Determine the (X, Y) coordinate at the center of the cell enclosing the given text.  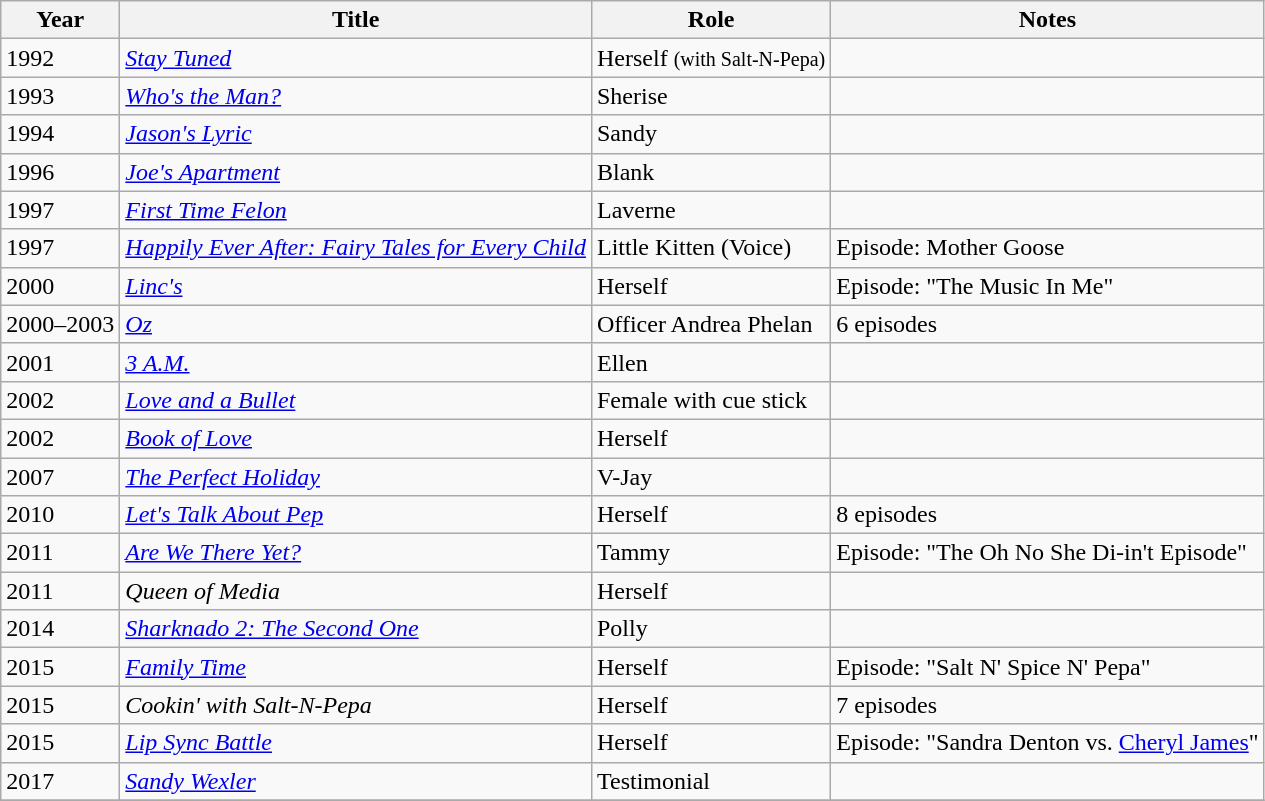
Oz (356, 324)
Officer Andrea Phelan (710, 324)
2000 (60, 286)
Let's Talk About Pep (356, 515)
Episode: "The Oh No She Di-in't Episode" (1048, 553)
Little Kitten (Voice) (710, 248)
Stay Tuned (356, 58)
Queen of Media (356, 591)
Book of Love (356, 438)
Polly (710, 629)
Joe's Apartment (356, 172)
Herself (with Salt-N-Pepa) (710, 58)
Happily Ever After: Fairy Tales for Every Child (356, 248)
Sandy (710, 134)
2014 (60, 629)
First Time Felon (356, 210)
Episode: "The Music In Me" (1048, 286)
Sandy Wexler (356, 781)
1996 (60, 172)
Family Time (356, 667)
2001 (60, 362)
Title (356, 20)
Laverne (710, 210)
2000–2003 (60, 324)
Episode: "Sandra Denton vs. Cheryl James" (1048, 743)
Cookin' with Salt-N-Pepa (356, 705)
7 episodes (1048, 705)
2007 (60, 477)
2017 (60, 781)
Ellen (710, 362)
Love and a Bullet (356, 400)
3 A.M. (356, 362)
Episode: "Salt N' Spice N' Pepa" (1048, 667)
Sharknado 2: The Second One (356, 629)
The Perfect Holiday (356, 477)
1992 (60, 58)
Sherise (710, 96)
Testimonial (710, 781)
1993 (60, 96)
Jason's Lyric (356, 134)
8 episodes (1048, 515)
Who's the Man? (356, 96)
1994 (60, 134)
Linc's (356, 286)
6 episodes (1048, 324)
Role (710, 20)
Episode: Mother Goose (1048, 248)
Year (60, 20)
Notes (1048, 20)
Female with cue stick (710, 400)
Tammy (710, 553)
2010 (60, 515)
Blank (710, 172)
Are We There Yet? (356, 553)
V-Jay (710, 477)
Lip Sync Battle (356, 743)
